From the cell containing the given text, extract its center point as [X, Y] coordinate. 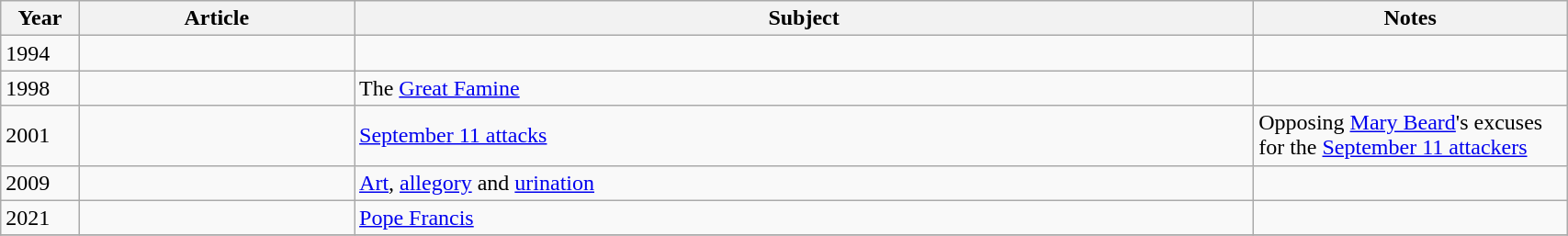
Subject [805, 18]
September 11 attacks [805, 136]
2009 [40, 183]
Notes [1411, 18]
The Great Famine [805, 88]
2001 [40, 136]
Article [217, 18]
Pope Francis [805, 218]
2021 [40, 218]
1994 [40, 53]
Opposing Mary Beard's excuses for the September 11 attackers [1411, 136]
Year [40, 18]
1998 [40, 88]
Art, allegory and urination [805, 183]
